Scan for the cell matching the given text and deliver its (X, Y) coordinate at center. 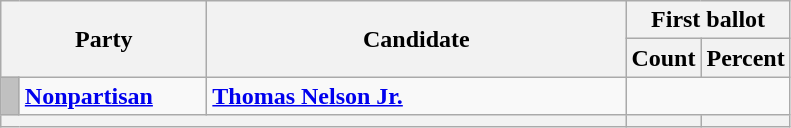
First ballot (708, 20)
Percent (746, 58)
Count (664, 58)
Nonpartisan (113, 96)
Party (104, 39)
Candidate (416, 39)
Thomas Nelson Jr. (416, 96)
